From the cell containing the given text, extract its center point as [x, y] coordinate. 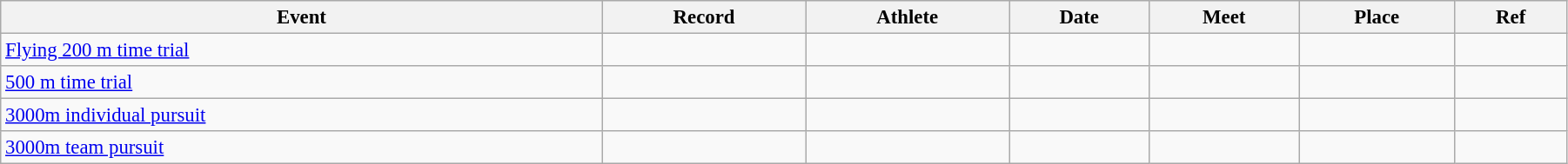
Flying 200 m time trial [301, 50]
3000m team pursuit [301, 148]
Place [1377, 17]
Ref [1511, 17]
Date [1079, 17]
Record [704, 17]
Athlete [908, 17]
Meet [1224, 17]
3000m individual pursuit [301, 115]
Event [301, 17]
500 m time trial [301, 82]
